Return [X, Y] of the center of cell containing provided text 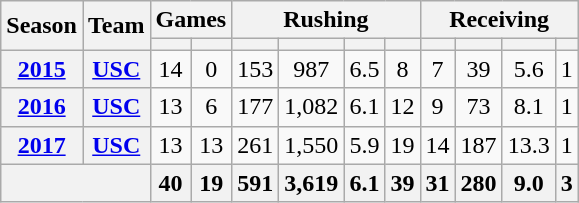
7 [438, 69]
8.1 [528, 107]
153 [256, 69]
Receiving [499, 20]
6 [212, 107]
9.0 [528, 183]
Season [42, 26]
12 [402, 107]
9 [438, 107]
987 [312, 69]
6.5 [364, 69]
40 [170, 183]
2017 [42, 145]
187 [478, 145]
0 [212, 69]
8 [402, 69]
1,082 [312, 107]
3 [566, 183]
Team [116, 26]
Games [191, 20]
5.9 [364, 145]
261 [256, 145]
13.3 [528, 145]
591 [256, 183]
280 [478, 183]
2016 [42, 107]
Rushing [326, 20]
73 [478, 107]
177 [256, 107]
3,619 [312, 183]
5.6 [528, 69]
1,550 [312, 145]
31 [438, 183]
2015 [42, 69]
